Detect which cell encompasses the target text, then output its (X, Y) center coordinate. 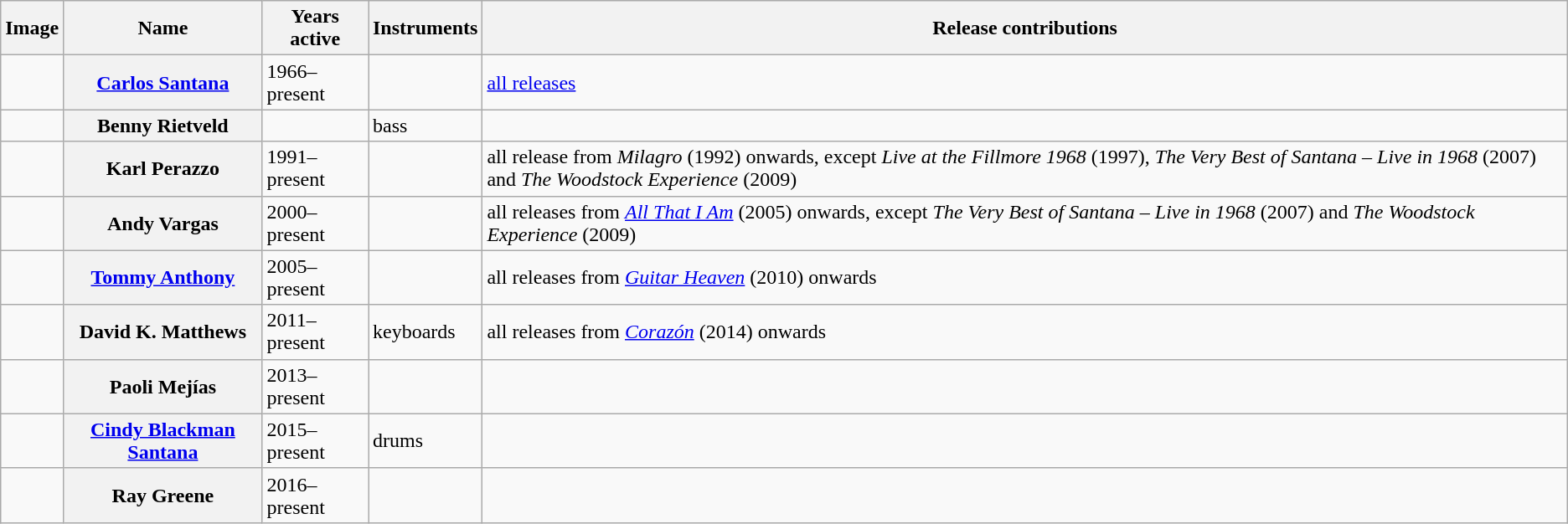
Tommy Anthony (162, 278)
Release contributions (1025, 28)
Karl Perazzo (162, 169)
all releases from All That I Am (2005) onwards, except The Very Best of Santana – Live in 1968 (2007) and The Woodstock Experience (2009) (1025, 223)
2000–present (315, 223)
1966–present (315, 82)
Image (32, 28)
Years active (315, 28)
keyboards (426, 331)
2015–present (315, 440)
Andy Vargas (162, 223)
Carlos Santana (162, 82)
2016–present (315, 496)
2013–present (315, 387)
1991–present (315, 169)
Benny Rietveld (162, 126)
David K. Matthews (162, 331)
all releases (1025, 82)
Instruments (426, 28)
Cindy Blackman Santana (162, 440)
drums (426, 440)
all releases from Corazón (2014) onwards (1025, 331)
Paoli Mejías (162, 387)
2011–present (315, 331)
all releases from Guitar Heaven (2010) onwards (1025, 278)
Name (162, 28)
Ray Greene (162, 496)
bass (426, 126)
2005–present (315, 278)
